Detect which cell encompasses the target text, then output its [x, y] center coordinate. 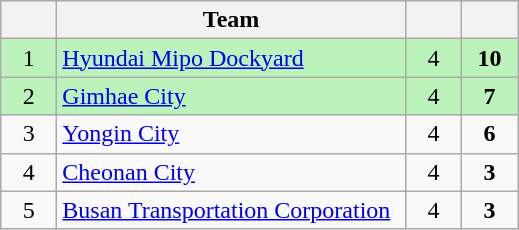
Busan Transportation Corporation [232, 210]
Gimhae City [232, 96]
Hyundai Mipo Dockyard [232, 58]
6 [489, 134]
5 [29, 210]
Cheonan City [232, 172]
7 [489, 96]
Yongin City [232, 134]
2 [29, 96]
1 [29, 58]
Team [232, 20]
10 [489, 58]
